Return [x, y] of the center of cell containing provided text 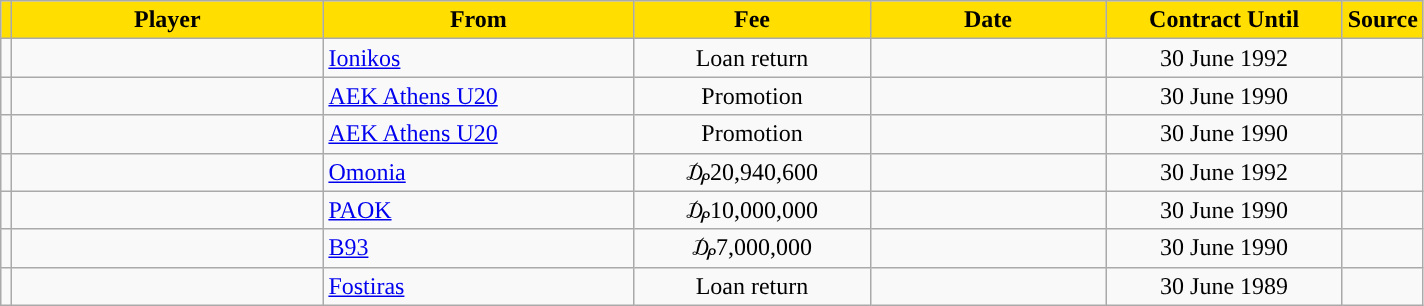
PAOK [478, 210]
₯20,940,600 [752, 172]
₯7,000,000 [752, 248]
Contract Until [1224, 20]
Ionikos [478, 58]
Source [1382, 20]
₯10,000,000 [752, 210]
Fostiras [478, 286]
Player [168, 20]
Date [988, 20]
From [478, 20]
30 June 1989 [1224, 286]
Fee [752, 20]
Omonia [478, 172]
B93 [478, 248]
